Provide the (X, Y) coordinate of the cell's center where the given text is located.  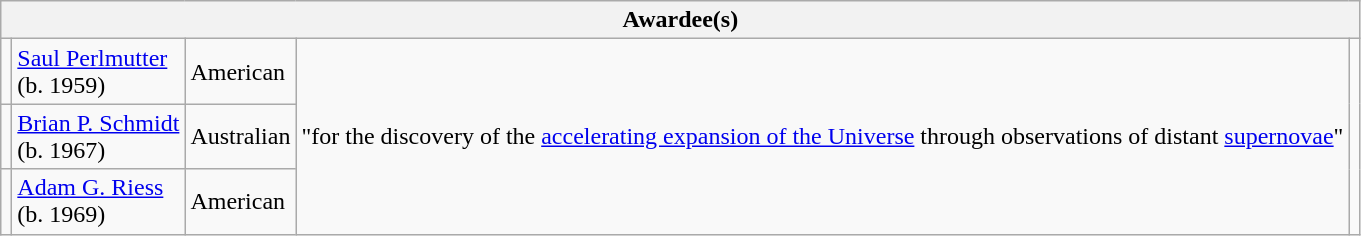
Awardee(s) (680, 20)
"for the discovery of the accelerating expansion of the Universe through observations of distant supernovae" (822, 136)
Saul Perlmutter(b. 1959) (98, 72)
Adam G. Riess(b. 1969) (98, 202)
Australian (240, 136)
Brian P. Schmidt(b. 1967) (98, 136)
